Return the (X, Y) coordinate for the center point of the cell that contains the specified text.  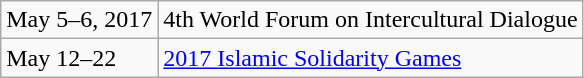
4th World Forum on Intercultural Dialogue (370, 20)
May 12–22 (80, 58)
May 5–6, 2017 (80, 20)
2017 Islamic Solidarity Games (370, 58)
